Detect which cell encompasses the target text, then output its (x, y) center coordinate. 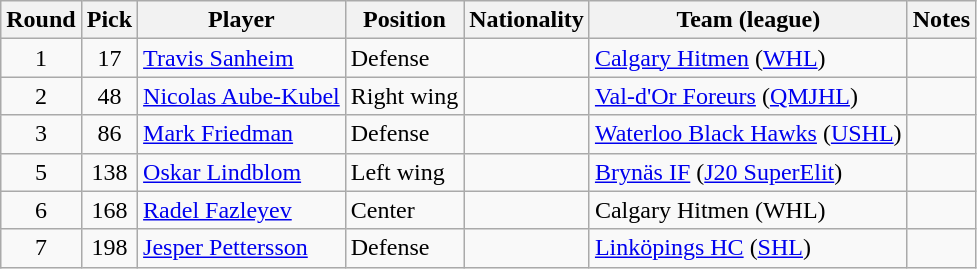
17 (109, 58)
1 (41, 58)
6 (41, 210)
Waterloo Black Hawks (USHL) (748, 134)
Center (404, 210)
Mark Friedman (242, 134)
Pick (109, 20)
168 (109, 210)
Oskar Lindblom (242, 172)
86 (109, 134)
Jesper Pettersson (242, 248)
5 (41, 172)
138 (109, 172)
Nicolas Aube-Kubel (242, 96)
Brynäs IF (J20 SuperElit) (748, 172)
Round (41, 20)
Player (242, 20)
198 (109, 248)
3 (41, 134)
Team (league) (748, 20)
Left wing (404, 172)
48 (109, 96)
Linköpings HC (SHL) (748, 248)
Right wing (404, 96)
7 (41, 248)
Val-d'Or Foreurs (QMJHL) (748, 96)
Nationality (527, 20)
2 (41, 96)
Position (404, 20)
Radel Fazleyev (242, 210)
Travis Sanheim (242, 58)
Notes (941, 20)
